Capture the cell that displays the provided text and extract its [x, y] central coordinate. 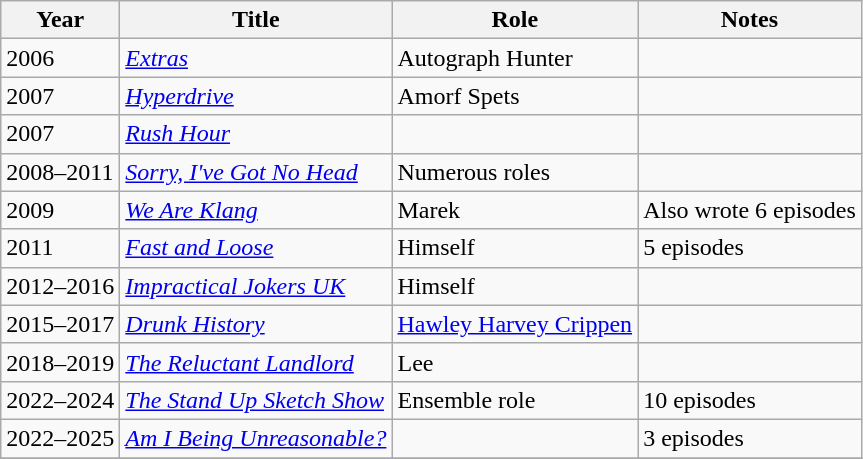
We Are Klang [256, 210]
2015–2017 [60, 324]
Rush Hour [256, 134]
5 episodes [750, 248]
Autograph Hunter [515, 58]
Fast and Loose [256, 248]
Marek [515, 210]
Hawley Harvey Crippen [515, 324]
3 episodes [750, 438]
Numerous roles [515, 172]
Role [515, 20]
Am I Being Unreasonable? [256, 438]
Notes [750, 20]
2008–2011 [60, 172]
2022–2024 [60, 400]
Lee [515, 362]
2022–2025 [60, 438]
Ensemble role [515, 400]
2018–2019 [60, 362]
10 episodes [750, 400]
Amorf Spets [515, 96]
Impractical Jokers UK [256, 286]
Hyperdrive [256, 96]
Drunk History [256, 324]
2011 [60, 248]
Also wrote 6 episodes [750, 210]
The Stand Up Sketch Show [256, 400]
Sorry, I've Got No Head [256, 172]
Year [60, 20]
The Reluctant Landlord [256, 362]
2009 [60, 210]
Title [256, 20]
Extras [256, 58]
2012–2016 [60, 286]
2006 [60, 58]
